Capture the cell that displays the provided text and extract its [X, Y] central coordinate. 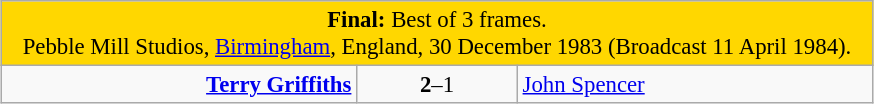
John Spencer [695, 85]
Terry Griffiths [179, 85]
2–1 [438, 85]
Final: Best of 3 frames.Pebble Mill Studios, Birmingham, England, 30 December 1983 (Broadcast 11 April 1984). [437, 34]
